Detect which cell encompasses the target text, then output its (x, y) center coordinate. 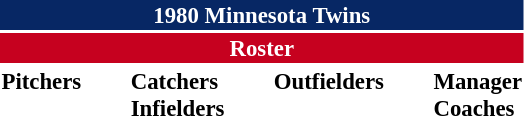
Roster (262, 48)
1980 Minnesota Twins (262, 15)
